From the cell containing the given text, extract its center point as (x, y) coordinate. 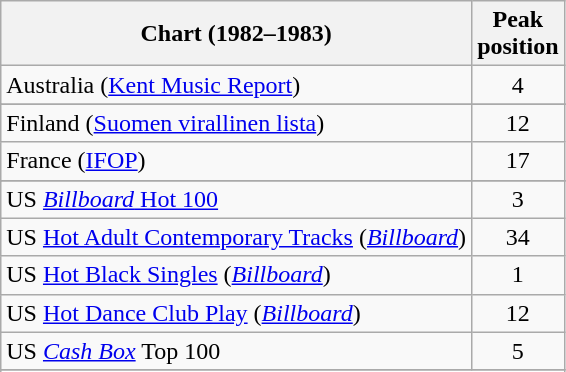
France (IFOP) (236, 161)
US Billboard Hot 100 (236, 199)
US Cash Box Top 100 (236, 351)
3 (518, 199)
1 (518, 275)
US Hot Dance Club Play (Billboard) (236, 313)
5 (518, 351)
4 (518, 85)
17 (518, 161)
34 (518, 237)
Peakposition (518, 34)
US Hot Adult Contemporary Tracks (Billboard) (236, 237)
Australia (Kent Music Report) (236, 85)
Chart (1982–1983) (236, 34)
Finland (Suomen virallinen lista) (236, 123)
US Hot Black Singles (Billboard) (236, 275)
